Output the (X, Y) coordinate of the center of the cell containing the given text.  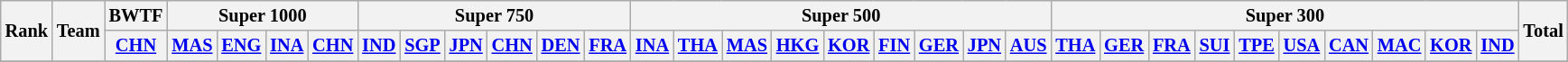
Total (1543, 31)
FIN (894, 46)
DEN (561, 46)
SGP (422, 46)
MAC (1399, 46)
HKG (798, 46)
Super 500 (841, 15)
BWTF (136, 15)
Super 1000 (262, 15)
ENG (241, 46)
Team (79, 31)
AUS (1028, 46)
SUI (1215, 46)
TPE (1257, 46)
Rank (27, 31)
USA (1302, 46)
Super 750 (495, 15)
CAN (1349, 46)
Super 300 (1285, 15)
